Locate the cell with the specified text and output its [X, Y] center coordinate. 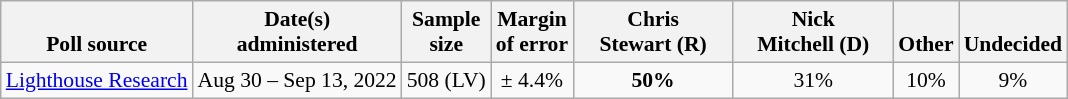
31% [813, 80]
NickMitchell (D) [813, 32]
Other [926, 32]
Poll source [97, 32]
± 4.4% [532, 80]
50% [653, 80]
ChrisStewart (R) [653, 32]
9% [1013, 80]
508 (LV) [446, 80]
Aug 30 – Sep 13, 2022 [298, 80]
Lighthouse Research [97, 80]
Undecided [1013, 32]
10% [926, 80]
Date(s)administered [298, 32]
Marginof error [532, 32]
Samplesize [446, 32]
